For the text-containing cell, return its midpoint in (x, y) coordinate format. 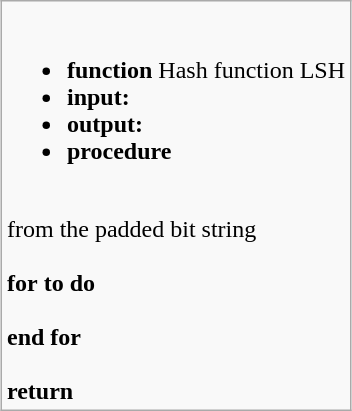
function Hash function LSHinput:output:procedure from the padded bit stringfor to doend forreturn (176, 206)
